Determine the [X, Y] coordinate at the center of the cell enclosing the given text.  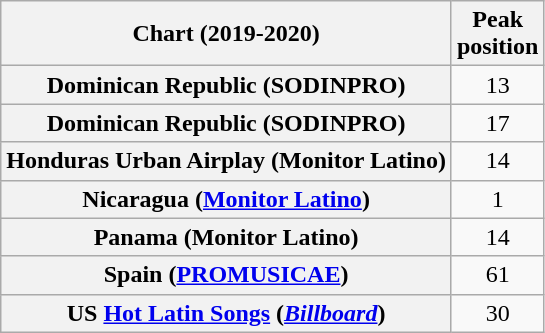
13 [497, 85]
61 [497, 275]
1 [497, 199]
30 [497, 313]
Chart (2019-2020) [226, 34]
17 [497, 123]
Nicaragua (Monitor Latino) [226, 199]
Panama (Monitor Latino) [226, 237]
Peakposition [497, 34]
US Hot Latin Songs (Billboard) [226, 313]
Honduras Urban Airplay (Monitor Latino) [226, 161]
Spain (PROMUSICAE) [226, 275]
